Return (X, Y) of the center of cell containing provided text 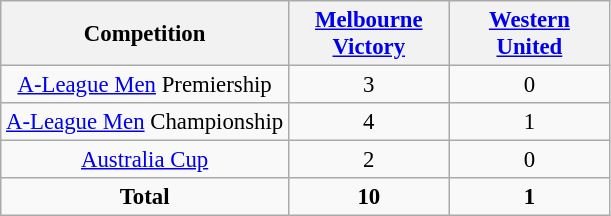
Western United (530, 34)
A-League Men Premiership (145, 85)
2 (368, 160)
Competition (145, 34)
3 (368, 85)
4 (368, 122)
10 (368, 197)
A-League Men Championship (145, 122)
Total (145, 197)
Melbourne Victory (368, 34)
Australia Cup (145, 160)
